Pinpoint the cell where the given text exists, returning its (X, Y) midpoint coordinate. 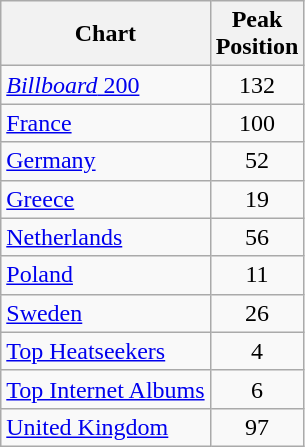
26 (257, 313)
52 (257, 161)
France (106, 123)
97 (257, 427)
United Kingdom (106, 427)
Top Heatseekers (106, 351)
4 (257, 351)
132 (257, 85)
Billboard 200 (106, 85)
Sweden (106, 313)
PeakPosition (257, 34)
19 (257, 199)
Chart (106, 34)
Germany (106, 161)
Poland (106, 275)
Netherlands (106, 237)
Top Internet Albums (106, 389)
6 (257, 389)
11 (257, 275)
100 (257, 123)
Greece (106, 199)
56 (257, 237)
